Identify which cell holds the provided text, then report its [X, Y] central coordinate. 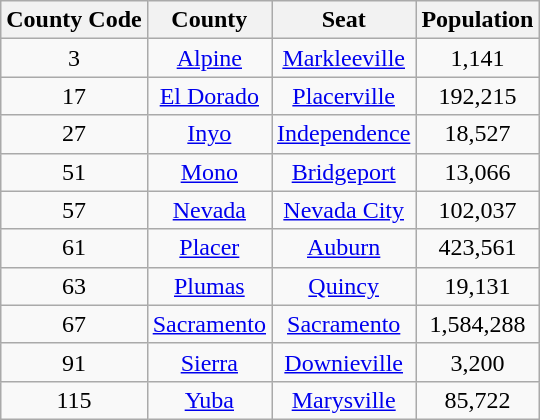
Population [478, 20]
County [209, 20]
115 [74, 400]
Auburn [344, 248]
61 [74, 248]
Plumas [209, 286]
Downieville [344, 362]
Nevada [209, 210]
Yuba [209, 400]
Independence [344, 134]
17 [74, 96]
19,131 [478, 286]
3,200 [478, 362]
51 [74, 172]
423,561 [478, 248]
27 [74, 134]
County Code [74, 20]
1,584,288 [478, 324]
1,141 [478, 58]
Nevada City [344, 210]
Seat [344, 20]
57 [74, 210]
63 [74, 286]
91 [74, 362]
Inyo [209, 134]
Quincy [344, 286]
Mono [209, 172]
Placerville [344, 96]
Markleeville [344, 58]
Alpine [209, 58]
3 [74, 58]
Marysville [344, 400]
67 [74, 324]
13,066 [478, 172]
192,215 [478, 96]
Sierra [209, 362]
18,527 [478, 134]
85,722 [478, 400]
Bridgeport [344, 172]
102,037 [478, 210]
Placer [209, 248]
El Dorado [209, 96]
